Identify which cell holds the provided text, then report its [X, Y] central coordinate. 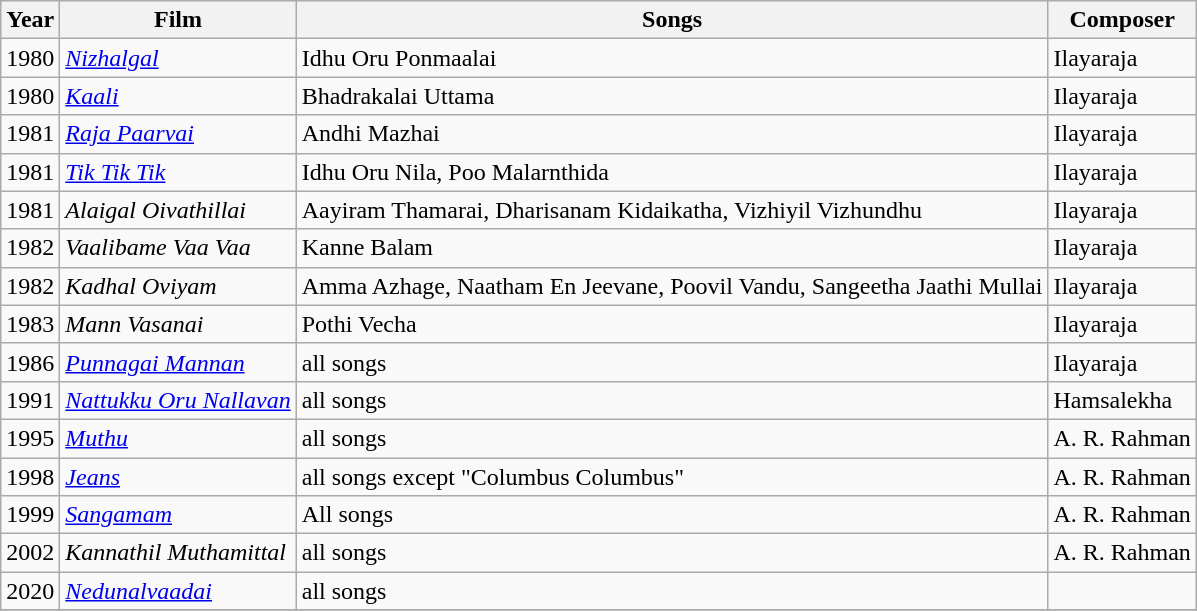
Bhadrakalai Uttama [672, 96]
Film [178, 20]
Alaigal Oivathillai [178, 210]
Composer [1122, 20]
Vaalibame Vaa Vaa [178, 248]
All songs [672, 515]
Pothi Vecha [672, 324]
Songs [672, 20]
Nattukku Oru Nallavan [178, 400]
2002 [30, 553]
Hamsalekha [1122, 400]
Tik Tik Tik [178, 172]
Kannathil Muthamittal [178, 553]
Sangamam [178, 515]
1998 [30, 477]
Kadhal Oviyam [178, 286]
1986 [30, 362]
1995 [30, 438]
Nizhalgal [178, 58]
Andhi Mazhai [672, 134]
1983 [30, 324]
Amma Azhage, Naatham En Jeevane, Poovil Vandu, Sangeetha Jaathi Mullai [672, 286]
Kaali [178, 96]
Punnagai Mannan [178, 362]
Aayiram Thamarai, Dharisanam Kidaikatha, Vizhiyil Vizhundhu [672, 210]
Jeans [178, 477]
Idhu Oru Ponmaalai [672, 58]
Year [30, 20]
Nedunalvaadai [178, 591]
Idhu Oru Nila, Poo Malarnthida [672, 172]
Raja Paarvai [178, 134]
2020 [30, 591]
1991 [30, 400]
all songs except "Columbus Columbus" [672, 477]
1999 [30, 515]
Muthu [178, 438]
Mann Vasanai [178, 324]
Kanne Balam [672, 248]
